Search for the cell housing the specified text and yield its (X, Y) center coordinate. 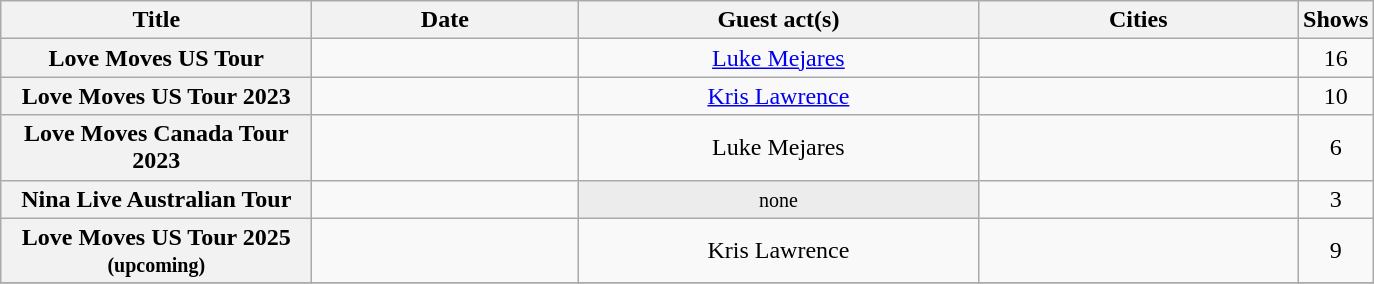
Nina Live Australian Tour (156, 199)
Cities (1138, 20)
Title (156, 20)
Love Moves US Tour 2025 (upcoming) (156, 250)
Love Moves US Tour (156, 58)
Love Moves Canada Tour 2023 (156, 148)
none (778, 199)
Shows (1336, 20)
6 (1336, 148)
9 (1336, 250)
Love Moves US Tour 2023 (156, 96)
16 (1336, 58)
Guest act(s) (778, 20)
10 (1336, 96)
3 (1336, 199)
Date (445, 20)
